Locate the cell with the specified text and output its (X, Y) center coordinate. 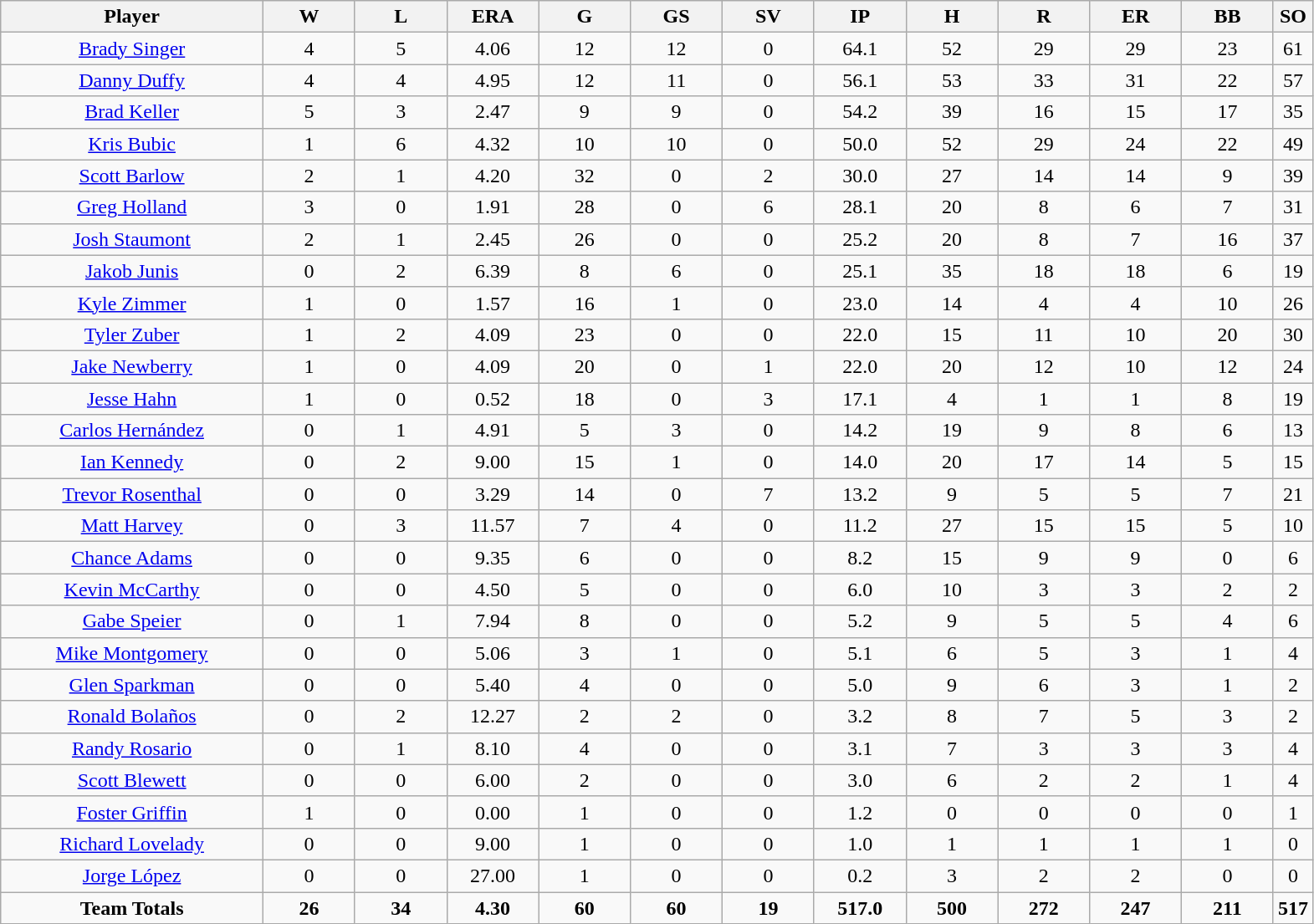
W (309, 17)
37 (1293, 239)
5.2 (860, 621)
56.1 (860, 80)
3.2 (860, 717)
25.1 (860, 271)
64.1 (860, 48)
61 (1293, 48)
17.1 (860, 399)
Ian Kennedy (132, 462)
23.0 (860, 303)
4.20 (493, 176)
Kris Bubic (132, 144)
ERA (493, 17)
BB (1228, 17)
57 (1293, 80)
Gabe Speier (132, 621)
0.2 (860, 876)
1.57 (493, 303)
G (585, 17)
14.2 (860, 431)
GS (677, 17)
49 (1293, 144)
Richard Lovelady (132, 844)
21 (1293, 494)
0.00 (493, 812)
Trevor Rosenthal (132, 494)
H (952, 17)
4.91 (493, 431)
53 (952, 80)
30.0 (860, 176)
12.27 (493, 717)
4.30 (493, 907)
8.2 (860, 558)
Scott Blewett (132, 780)
ER (1136, 17)
5.0 (860, 685)
R (1044, 17)
4.50 (493, 590)
3.29 (493, 494)
5.1 (860, 653)
Danny Duffy (132, 80)
1.2 (860, 812)
IP (860, 17)
0.52 (493, 399)
Team Totals (132, 907)
Carlos Hernández (132, 431)
517 (1293, 907)
517.0 (860, 907)
9.35 (493, 558)
3.0 (860, 780)
500 (952, 907)
8.10 (493, 748)
5.06 (493, 653)
272 (1044, 907)
32 (585, 176)
33 (1044, 80)
11.57 (493, 526)
5.40 (493, 685)
Kevin McCarthy (132, 590)
Player (132, 17)
7.94 (493, 621)
54.2 (860, 112)
Ronald Bolaños (132, 717)
4.32 (493, 144)
2.45 (493, 239)
Jorge López (132, 876)
Jakob Junis (132, 271)
Randy Rosario (132, 748)
Jake Newberry (132, 366)
6.0 (860, 590)
Josh Staumont (132, 239)
247 (1136, 907)
30 (1293, 334)
14.0 (860, 462)
Mike Montgomery (132, 653)
4.06 (493, 48)
Scott Barlow (132, 176)
13 (1293, 431)
50.0 (860, 144)
27.00 (493, 876)
1.0 (860, 844)
3.1 (860, 748)
211 (1228, 907)
6.39 (493, 271)
Chance Adams (132, 558)
L (401, 17)
4.95 (493, 80)
Glen Sparkman (132, 685)
6.00 (493, 780)
Brad Keller (132, 112)
13.2 (860, 494)
Matt Harvey (132, 526)
28 (585, 207)
SO (1293, 17)
34 (401, 907)
28.1 (860, 207)
Greg Holland (132, 207)
Foster Griffin (132, 812)
SV (769, 17)
Kyle Zimmer (132, 303)
1.91 (493, 207)
11.2 (860, 526)
Tyler Zuber (132, 334)
Brady Singer (132, 48)
Jesse Hahn (132, 399)
25.2 (860, 239)
2.47 (493, 112)
